Scan for the cell matching the given text and deliver its [X, Y] coordinate at center. 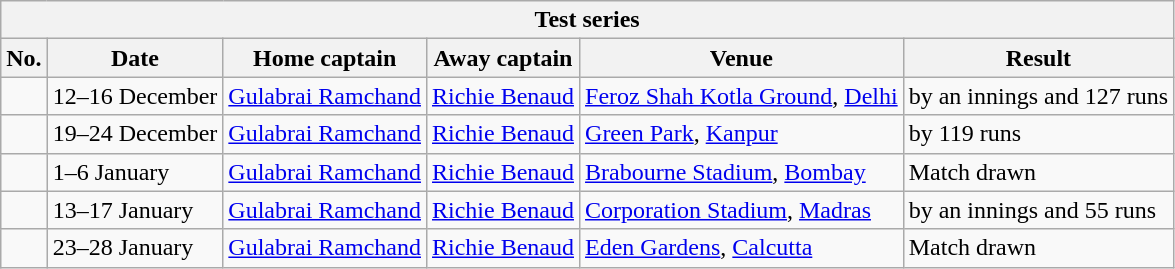
1–6 January [135, 172]
Green Park, Kanpur [742, 134]
19–24 December [135, 134]
Venue [742, 58]
Away captain [502, 58]
by an innings and 55 runs [1038, 210]
13–17 January [135, 210]
Brabourne Stadium, Bombay [742, 172]
Eden Gardens, Calcutta [742, 248]
Test series [588, 20]
Corporation Stadium, Madras [742, 210]
Home captain [325, 58]
Date [135, 58]
No. [24, 58]
23–28 January [135, 248]
Result [1038, 58]
12–16 December [135, 96]
by 119 runs [1038, 134]
Feroz Shah Kotla Ground, Delhi [742, 96]
by an innings and 127 runs [1038, 96]
